Find where the given text appears and provide that cell's center as [x, y] coordinate. 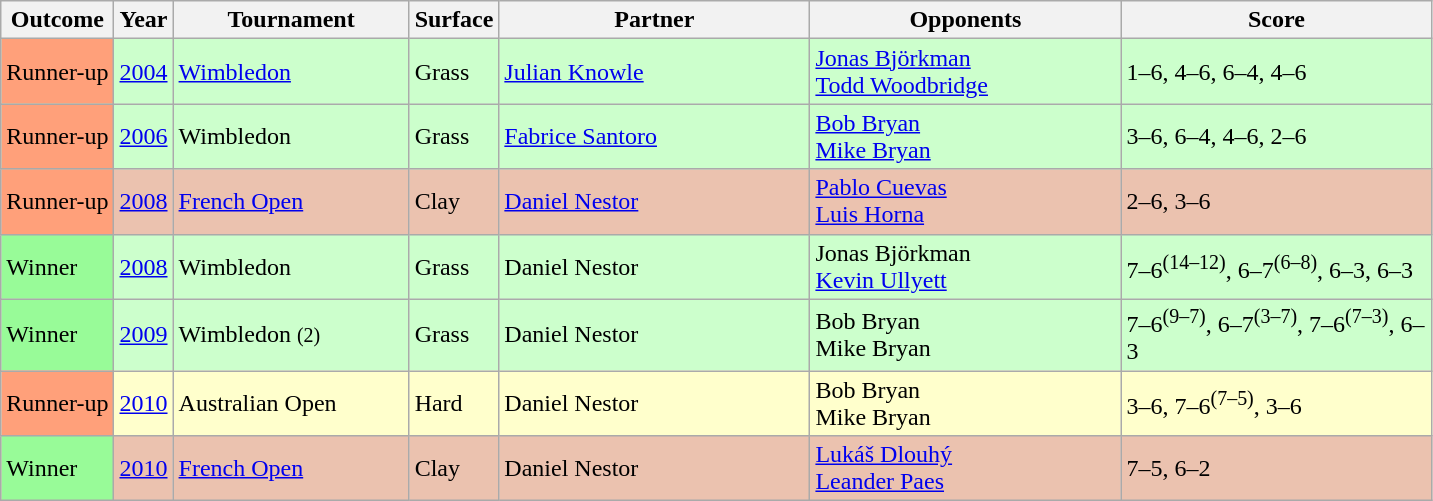
2009 [144, 335]
Hard [454, 404]
Outcome [58, 20]
Opponents [966, 20]
Jonas Björkman Kevin Ullyett [966, 266]
Score [1276, 20]
Jonas Björkman Todd Woodbridge [966, 72]
Partner [654, 20]
7–6(14–12), 6–7(6–8), 6–3, 6–3 [1276, 266]
7–6(9–7), 6–7(3–7), 7–6(7–3), 6–3 [1276, 335]
Lukáš Dlouhý Leander Paes [966, 468]
2004 [144, 72]
Tournament [291, 20]
Fabrice Santoro [654, 136]
7–5, 6–2 [1276, 468]
3–6, 7–6(7–5), 3–6 [1276, 404]
3–6, 6–4, 4–6, 2–6 [1276, 136]
Surface [454, 20]
Julian Knowle [654, 72]
1–6, 4–6, 6–4, 4–6 [1276, 72]
2006 [144, 136]
Wimbledon (2) [291, 335]
Pablo Cuevas Luis Horna [966, 202]
Year [144, 20]
Australian Open [291, 404]
2–6, 3–6 [1276, 202]
